Detect which cell encompasses the target text, then output its [X, Y] center coordinate. 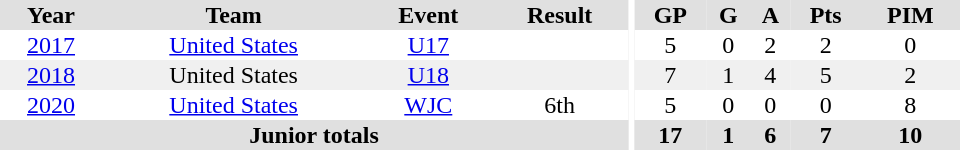
Pts [826, 15]
PIM [910, 15]
Junior totals [314, 135]
Result [560, 15]
10 [910, 135]
2020 [51, 105]
Event [428, 15]
2018 [51, 75]
Team [234, 15]
6th [560, 105]
U18 [428, 75]
WJC [428, 105]
6 [770, 135]
U17 [428, 45]
8 [910, 105]
Year [51, 15]
17 [670, 135]
GP [670, 15]
4 [770, 75]
G [728, 15]
A [770, 15]
2017 [51, 45]
